Return the (X, Y) coordinate for the center point of the cell that contains the specified text.  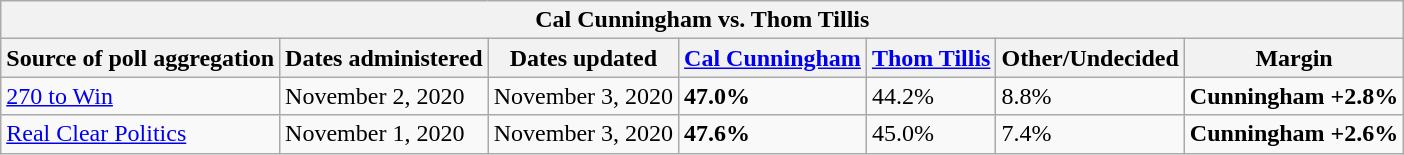
45.0% (931, 134)
44.2% (931, 96)
47.0% (773, 96)
Cal Cunningham vs. Thom Tillis (702, 20)
November 2, 2020 (384, 96)
Cunningham +2.6% (1294, 134)
Thom Tillis (931, 58)
8.8% (1090, 96)
Dates administered (384, 58)
Margin (1294, 58)
7.4% (1090, 134)
Real Clear Politics (140, 134)
Dates updated (583, 58)
Other/Undecided (1090, 58)
270 to Win (140, 96)
Cunningham +2.8% (1294, 96)
Source of poll aggregation (140, 58)
Cal Cunningham (773, 58)
November 1, 2020 (384, 134)
47.6% (773, 134)
